From the cell containing the given text, extract its center point as [X, Y] coordinate. 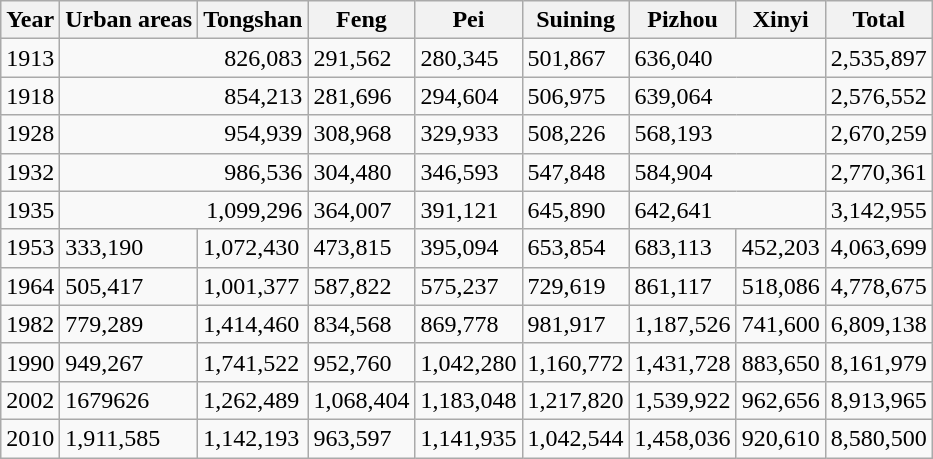
333,190 [129, 248]
1953 [30, 248]
834,568 [362, 324]
869,778 [468, 324]
1,099,296 [184, 210]
1913 [30, 58]
2,576,552 [878, 96]
1982 [30, 324]
395,094 [468, 248]
1990 [30, 362]
329,933 [468, 134]
981,917 [576, 324]
3,142,955 [878, 210]
2010 [30, 438]
346,593 [468, 172]
291,562 [362, 58]
1932 [30, 172]
1,458,036 [682, 438]
506,975 [576, 96]
1,911,585 [129, 438]
568,193 [727, 134]
963,597 [362, 438]
Feng [362, 20]
1,160,772 [576, 362]
854,213 [184, 96]
584,904 [727, 172]
1,262,489 [253, 400]
653,854 [576, 248]
986,536 [184, 172]
505,417 [129, 286]
508,226 [576, 134]
962,656 [780, 400]
1,001,377 [253, 286]
587,822 [362, 286]
954,939 [184, 134]
575,237 [468, 286]
6,809,138 [878, 324]
281,696 [362, 96]
861,117 [682, 286]
4,063,699 [878, 248]
Year [30, 20]
8,580,500 [878, 438]
642,641 [727, 210]
1,141,935 [468, 438]
1964 [30, 286]
Xinyi [780, 20]
920,610 [780, 438]
4,778,675 [878, 286]
1,414,460 [253, 324]
501,867 [576, 58]
1935 [30, 210]
280,345 [468, 58]
391,121 [468, 210]
1679626 [129, 400]
1,142,193 [253, 438]
636,040 [727, 58]
8,161,979 [878, 362]
452,203 [780, 248]
304,480 [362, 172]
518,086 [780, 286]
683,113 [682, 248]
952,760 [362, 362]
294,604 [468, 96]
473,815 [362, 248]
949,267 [129, 362]
1,539,922 [682, 400]
1,183,048 [468, 400]
1,187,526 [682, 324]
1,042,544 [576, 438]
Total [878, 20]
645,890 [576, 210]
729,619 [576, 286]
Pizhou [682, 20]
308,968 [362, 134]
1,741,522 [253, 362]
1,217,820 [576, 400]
2,670,259 [878, 134]
Tongshan [253, 20]
Suining [576, 20]
2,535,897 [878, 58]
8,913,965 [878, 400]
741,600 [780, 324]
639,064 [727, 96]
1918 [30, 96]
2002 [30, 400]
826,083 [184, 58]
547,848 [576, 172]
1,072,430 [253, 248]
2,770,361 [878, 172]
364,007 [362, 210]
Urban areas [129, 20]
883,650 [780, 362]
1,042,280 [468, 362]
1,068,404 [362, 400]
779,289 [129, 324]
Pei [468, 20]
1,431,728 [682, 362]
1928 [30, 134]
